From the cell containing the given text, extract its center point as (X, Y) coordinate. 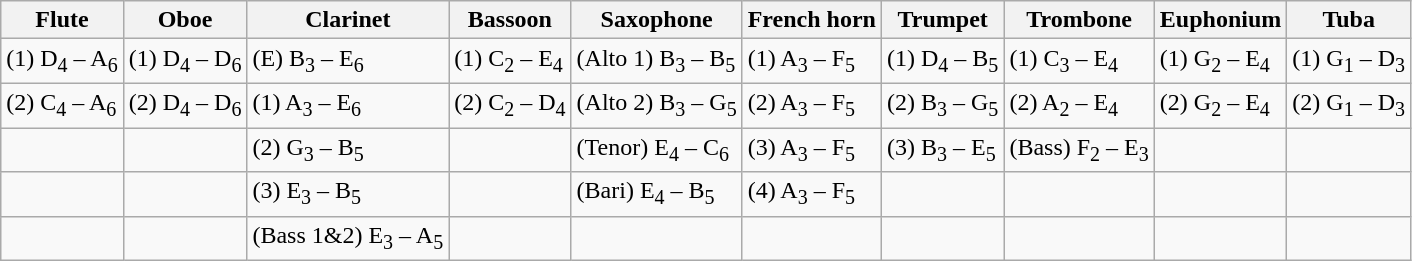
(3) E3 – B5 (348, 194)
(1) C2 – E4 (510, 61)
(3) A3 – F5 (812, 150)
Oboe (185, 20)
Clarinet (348, 20)
(2) G1 – D3 (1349, 105)
(4) A3 – F5 (812, 194)
(Tenor) E4 – C6 (656, 150)
Flute (62, 20)
(Alto 2) B3 – G5 (656, 105)
(2) A3 – F5 (812, 105)
(1) G1 – D3 (1349, 61)
Saxophone (656, 20)
French horn (812, 20)
(1) D4 – B5 (942, 61)
Euphonium (1220, 20)
Tuba (1349, 20)
(2) G3 – B5 (348, 150)
(2) D4 – D6 (185, 105)
(Alto 1) B3 – B5 (656, 61)
(Bass) F2 – E3 (1079, 150)
(1) D4 – D6 (185, 61)
(2) G2 – E4 (1220, 105)
(2) C4 – A6 (62, 105)
(Bari) E4 – B5 (656, 194)
(1) A3 – E6 (348, 105)
(1) A3 – F5 (812, 61)
Trumpet (942, 20)
(1) C3 – E4 (1079, 61)
(2) B3 – G5 (942, 105)
Trombone (1079, 20)
Bassoon (510, 20)
(2) A2 – E4 (1079, 105)
(3) B3 – E5 (942, 150)
(Bass 1&2) E3 – A5 (348, 238)
(E) B3 – E6 (348, 61)
(2) C2 – D4 (510, 105)
(1) G2 – E4 (1220, 61)
(1) D4 – A6 (62, 61)
